Locate the cell with the specified text and output its (X, Y) center coordinate. 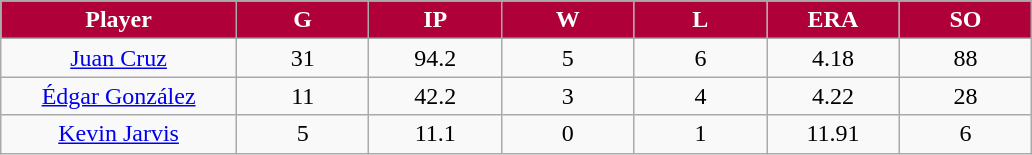
11.1 (436, 134)
4.18 (834, 58)
4.22 (834, 96)
W (568, 20)
88 (966, 58)
94.2 (436, 58)
4 (700, 96)
28 (966, 96)
ERA (834, 20)
0 (568, 134)
G (302, 20)
11 (302, 96)
1 (700, 134)
42.2 (436, 96)
Player (119, 20)
31 (302, 58)
Édgar González (119, 96)
3 (568, 96)
IP (436, 20)
Juan Cruz (119, 58)
L (700, 20)
SO (966, 20)
11.91 (834, 134)
Kevin Jarvis (119, 134)
